Locate the cell with the specified text and output its [x, y] center coordinate. 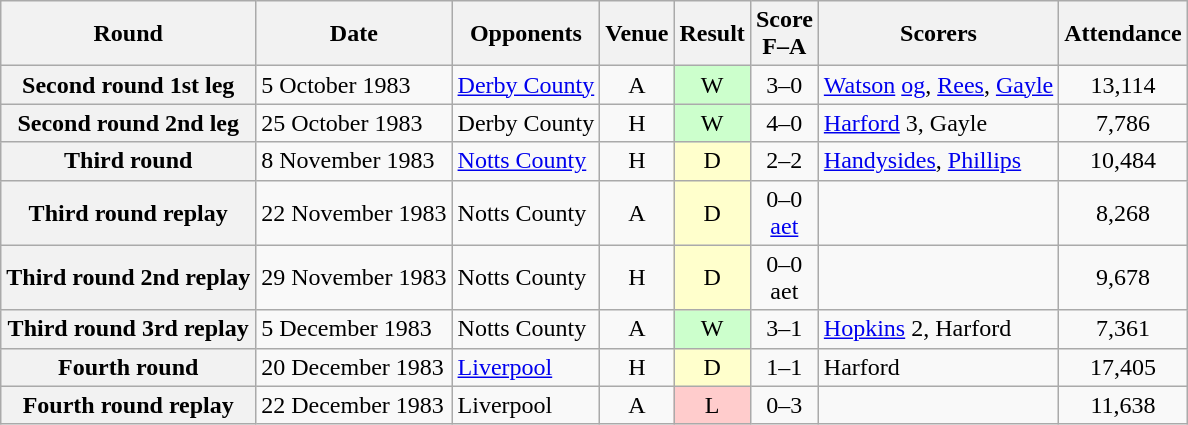
2–2 [784, 161]
3–0 [784, 85]
Date [354, 34]
8,268 [1123, 212]
Second round 1st leg [128, 85]
4–0 [784, 123]
Hopkins 2, Harford [938, 329]
Third round 3rd replay [128, 329]
Opponents [526, 34]
Harford [938, 367]
Handysides, Phillips [938, 161]
1–1 [784, 367]
Venue [637, 34]
20 December 1983 [354, 367]
Fourth round replay [128, 405]
ScoreF–A [784, 34]
7,786 [1123, 123]
29 November 1983 [354, 278]
Harford 3, Gayle [938, 123]
L [712, 405]
Third round replay [128, 212]
10,484 [1123, 161]
11,638 [1123, 405]
9,678 [1123, 278]
3–1 [784, 329]
8 November 1983 [354, 161]
25 October 1983 [354, 123]
17,405 [1123, 367]
Scorers [938, 34]
13,114 [1123, 85]
5 October 1983 [354, 85]
Second round 2nd leg [128, 123]
Round [128, 34]
22 November 1983 [354, 212]
Watson og, Rees, Gayle [938, 85]
22 December 1983 [354, 405]
Attendance [1123, 34]
Fourth round [128, 367]
Result [712, 34]
7,361 [1123, 329]
Third round 2nd replay [128, 278]
0–3 [784, 405]
Third round [128, 161]
5 December 1983 [354, 329]
